Search for the cell housing the specified text and yield its (x, y) center coordinate. 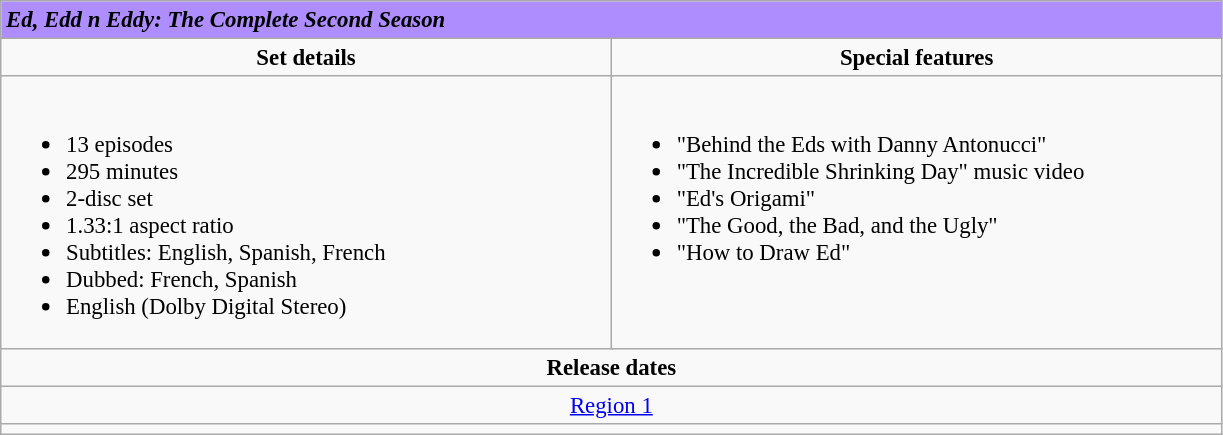
"Behind the Eds with Danny Antonucci""The Incredible Shrinking Day" music video"Ed's Origami""The Good, the Bad, and the Ugly""How to Draw Ed" (916, 212)
Region 1 (612, 405)
Special features (916, 58)
13 episodes295 minutes2-disc set1.33:1 aspect ratioSubtitles: English, Spanish, FrenchDubbed: French, SpanishEnglish (Dolby Digital Stereo) (306, 212)
Release dates (612, 367)
Set details (306, 58)
Ed, Edd n Eddy: The Complete Second Season (612, 20)
